Provide the [x, y] coordinate of the cell's center where the given text is located.  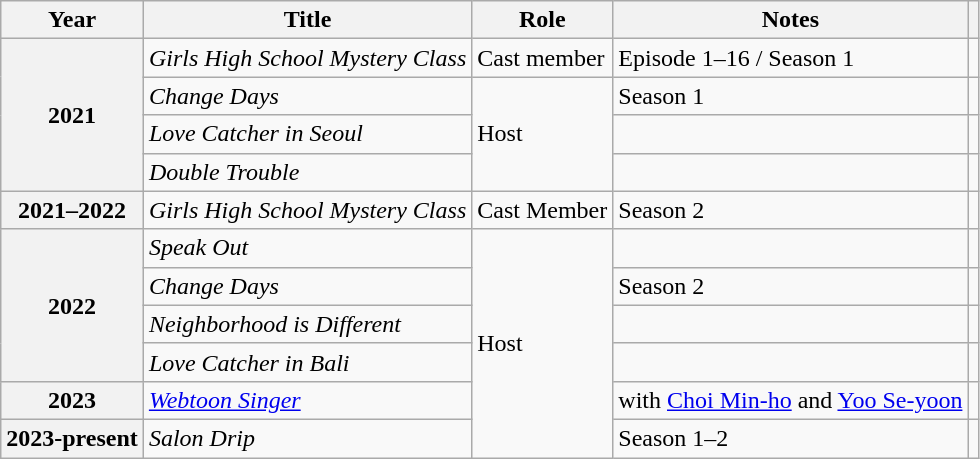
Season 1–2 [790, 438]
2021–2022 [72, 210]
Speak Out [307, 248]
Salon Drip [307, 438]
2023 [72, 400]
Love Catcher in Bali [307, 362]
Episode 1–16 / Season 1 [790, 58]
Title [307, 20]
2023-present [72, 438]
2021 [72, 115]
Role [542, 20]
Season 1 [790, 96]
Cast member [542, 58]
with Choi Min-ho and Yoo Se-yoon [790, 400]
Love Catcher in Seoul [307, 134]
Notes [790, 20]
2022 [72, 305]
Webtoon Singer [307, 400]
Double Trouble [307, 172]
Cast Member [542, 210]
Year [72, 20]
Neighborhood is Different [307, 324]
